Return the (x, y) coordinate for the center point of the cell that contains the specified text.  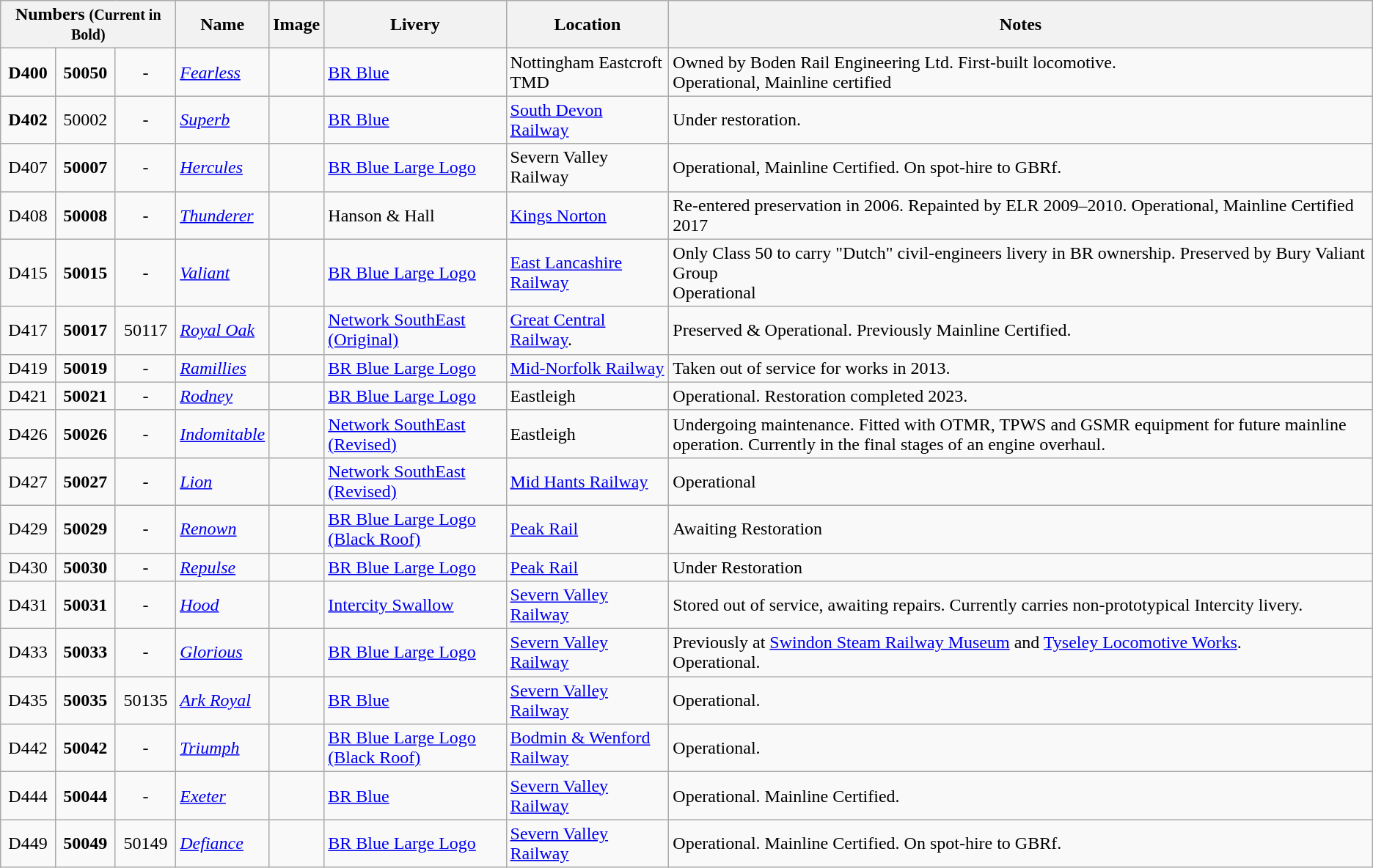
Great Central Railway. (587, 330)
Notes (1021, 25)
Intercity Swallow (415, 606)
50117 (145, 330)
D433 (28, 652)
Under Restoration (1021, 567)
D421 (28, 396)
Mid Hants Railway (587, 481)
D419 (28, 368)
Indomitable (223, 434)
Rodney (223, 396)
Renown (223, 529)
Hanson & Hall (415, 216)
50017 (85, 330)
Glorious (223, 652)
50042 (85, 748)
50008 (85, 216)
Kings Norton (587, 216)
Nottingham Eastcroft TMD (587, 72)
Exeter (223, 796)
Superb (223, 120)
50031 (85, 606)
Ramillies (223, 368)
50019 (85, 368)
D431 (28, 606)
D429 (28, 529)
50135 (145, 701)
50015 (85, 273)
Operational (1021, 481)
Lion (223, 481)
50002 (85, 120)
50021 (85, 396)
Fearless (223, 72)
D426 (28, 434)
D449 (28, 843)
D444 (28, 796)
D417 (28, 330)
50149 (145, 843)
Bodmin & Wenford Railway (587, 748)
50007 (85, 167)
Mid-Norfolk Railway (587, 368)
D430 (28, 567)
Hercules (223, 167)
Valiant (223, 273)
Royal Oak (223, 330)
D407 (28, 167)
D435 (28, 701)
Operational, Mainline Certified. On spot-hire to GBRf. (1021, 167)
50030 (85, 567)
D442 (28, 748)
D400 (28, 72)
Owned by Boden Rail Engineering Ltd. First-built locomotive.Operational, Mainline certified (1021, 72)
50035 (85, 701)
Taken out of service for works in 2013. (1021, 368)
50029 (85, 529)
50027 (85, 481)
D415 (28, 273)
Repulse (223, 567)
Operational. Mainline Certified. On spot-hire to GBRf. (1021, 843)
Thunderer (223, 216)
Network SouthEast (Original) (415, 330)
Preserved & Operational. Previously Mainline Certified. (1021, 330)
Re-entered preservation in 2006. Repainted by ELR 2009–2010. Operational, Mainline Certified 2017 (1021, 216)
Operational. Restoration completed 2023. (1021, 396)
D427 (28, 481)
Awaiting Restoration (1021, 529)
Stored out of service, awaiting repairs. Currently carries non-prototypical Intercity livery. (1021, 606)
Defiance (223, 843)
D402 (28, 120)
50026 (85, 434)
Under restoration. (1021, 120)
Ark Royal (223, 701)
50049 (85, 843)
South Devon Railway (587, 120)
Only Class 50 to carry "Dutch" civil-engineers livery in BR ownership. Preserved by Bury Valiant GroupOperational (1021, 273)
50044 (85, 796)
Triumph (223, 748)
Name (223, 25)
Hood (223, 606)
Image (296, 25)
Numbers (Current in Bold) (88, 25)
D408 (28, 216)
50033 (85, 652)
Location (587, 25)
Livery (415, 25)
Previously at Swindon Steam Railway Museum and Tyseley Locomotive Works.Operational. (1021, 652)
Operational. Mainline Certified. (1021, 796)
East Lancashire Railway (587, 273)
Undergoing maintenance. Fitted with OTMR, TPWS and GSMR equipment for future mainline operation. Currently in the final stages of an engine overhaul. (1021, 434)
50050 (85, 72)
